Return [X, Y] of the center of cell containing provided text 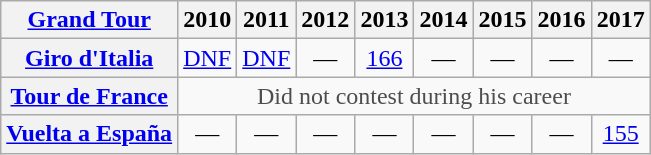
2014 [444, 20]
166 [384, 58]
2015 [502, 20]
Grand Tour [90, 20]
155 [620, 134]
Tour de France [90, 96]
2013 [384, 20]
Giro d'Italia [90, 58]
2010 [208, 20]
Did not contest during his career [414, 96]
2017 [620, 20]
Vuelta a España [90, 134]
2011 [266, 20]
2016 [562, 20]
2012 [326, 20]
